For the text-containing cell, return its midpoint in (X, Y) coordinate format. 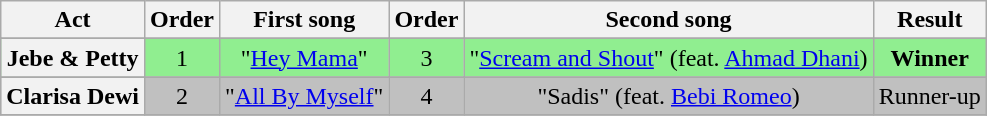
Act (73, 20)
4 (426, 96)
"All By Myself" (304, 96)
Second song (668, 20)
"Scream and Shout" (feat. Ahmad Dhani) (668, 58)
2 (182, 96)
"Sadis" (feat. Bebi Romeo) (668, 96)
Clarisa Dewi (73, 96)
1 (182, 58)
First song (304, 20)
Runner-up (930, 96)
Result (930, 20)
"Hey Mama" (304, 58)
3 (426, 58)
Winner (930, 58)
Jebe & Petty (73, 58)
